Determine the [X, Y] coordinate at the center of the cell enclosing the given text.  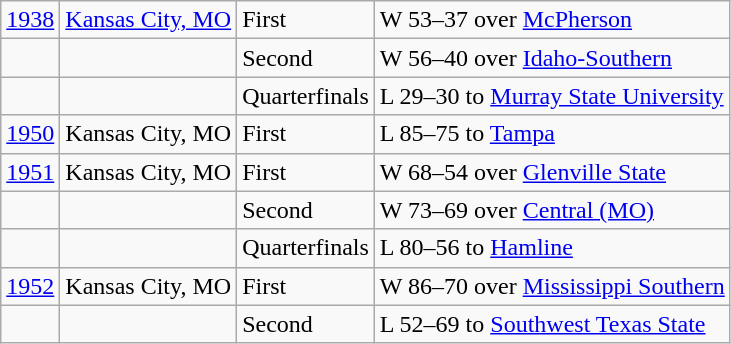
L 29–30 to Murray State University [552, 96]
L 80–56 to Hamline [552, 248]
W 73–69 over Central (MO) [552, 210]
W 53–37 over McPherson [552, 20]
L 52–69 to Southwest Texas State [552, 324]
W 86–70 over Mississippi Southern [552, 286]
1938 [30, 20]
1951 [30, 172]
W 68–54 over Glenville State [552, 172]
L 85–75 to Tampa [552, 134]
W 56–40 over Idaho-Southern [552, 58]
1950 [30, 134]
1952 [30, 286]
